Return (x, y) of the center of cell containing provided text 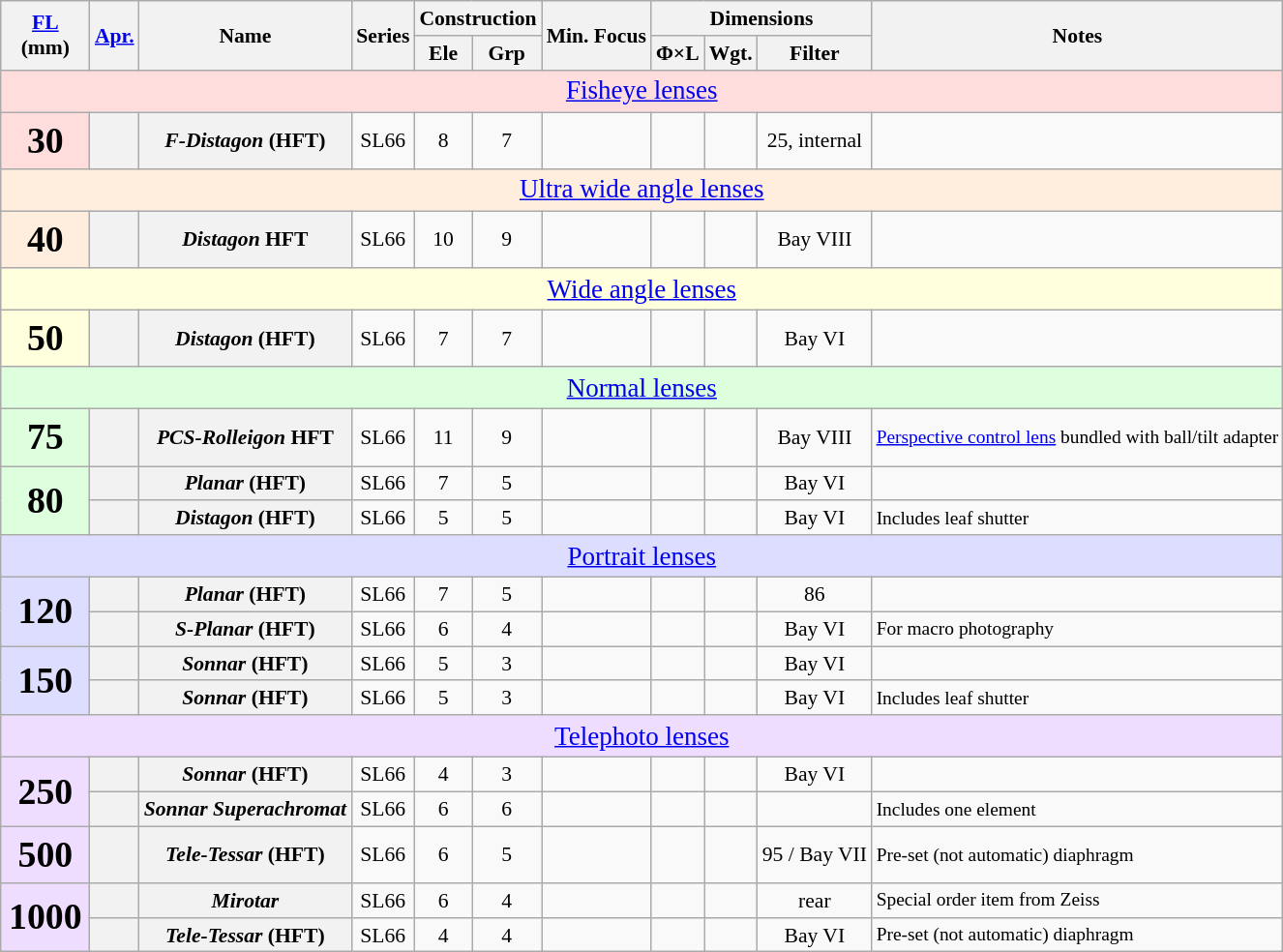
25, internal (815, 141)
For macro photography (1078, 630)
Sonnar Superachromat (246, 810)
Φ×L (677, 53)
Includes one element (1078, 810)
11 (443, 437)
120 (45, 611)
Dimensions (761, 18)
1000 (45, 917)
30 (45, 141)
50 (45, 339)
Notes (1078, 35)
PCS-Rolleigon HFT (246, 437)
Min. Focus (596, 35)
75 (45, 437)
Ele (443, 53)
Filter (815, 53)
rear (815, 901)
Perspective control lens bundled with ball/tilt adapter (1078, 437)
Pre-set (not automatic) diaphragm (1078, 855)
F-Distagon (HFT) (246, 141)
Normal lenses (642, 389)
Telephoto lenses (642, 736)
95 / Bay VII (815, 855)
86 (815, 595)
40 (45, 240)
Portrait lenses (642, 556)
Special order item from Zeiss (1078, 901)
Grp (507, 53)
Mirotar (246, 901)
10 (443, 240)
Tele-Tessar (HFT) (246, 855)
Ultra wide angle lenses (642, 191)
S-Planar (HFT) (246, 630)
Construction (478, 18)
8 (443, 141)
Wgt. (731, 53)
Name (246, 35)
Series (383, 35)
80 (45, 501)
FL(mm) (45, 35)
Wide angle lenses (642, 289)
Distagon HFT (246, 240)
250 (45, 791)
Fisheye lenses (642, 91)
150 (45, 681)
500 (45, 855)
Apr. (114, 35)
